For the text-containing cell, return its midpoint in (x, y) coordinate format. 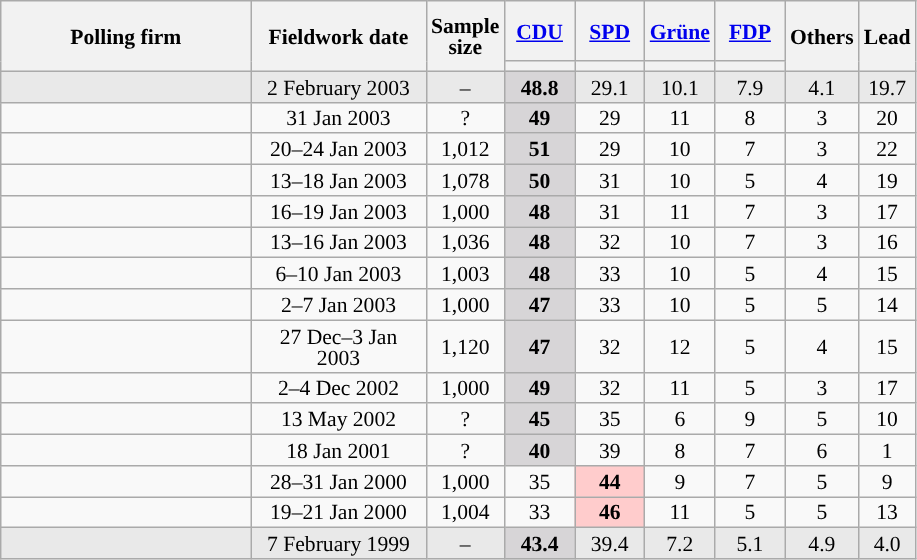
44 (610, 482)
27 Dec–3 Jan 2003 (338, 346)
13 (888, 512)
7.9 (750, 86)
Fieldwork date (338, 36)
50 (539, 180)
16 (888, 242)
1,003 (465, 274)
29.1 (610, 86)
1,036 (465, 242)
Others (822, 36)
1,012 (465, 150)
45 (539, 420)
31 Jan 2003 (338, 118)
12 (680, 346)
Samplesize (465, 36)
39 (610, 450)
2–4 Dec 2002 (338, 388)
4.1 (822, 86)
43.4 (539, 544)
Polling firm (126, 36)
22 (888, 150)
19.7 (888, 86)
6–10 Jan 2003 (338, 274)
13–18 Jan 2003 (338, 180)
5.1 (750, 544)
FDP (750, 31)
1 (888, 450)
4.0 (888, 544)
20 (888, 118)
28–31 Jan 2000 (338, 482)
SPD (610, 31)
2 February 2003 (338, 86)
46 (610, 512)
2–7 Jan 2003 (338, 304)
1,120 (465, 346)
Lead (888, 36)
20–24 Jan 2003 (338, 150)
4.9 (822, 544)
39.4 (610, 544)
18 Jan 2001 (338, 450)
13–16 Jan 2003 (338, 242)
51 (539, 150)
1,004 (465, 512)
CDU (539, 31)
7.2 (680, 544)
16–19 Jan 2003 (338, 212)
10.1 (680, 86)
13 May 2002 (338, 420)
Grüne (680, 31)
7 February 1999 (338, 544)
40 (539, 450)
14 (888, 304)
19 (888, 180)
1,078 (465, 180)
19–21 Jan 2000 (338, 512)
48.8 (539, 86)
